For the text-containing cell, return its midpoint in [X, Y] coordinate format. 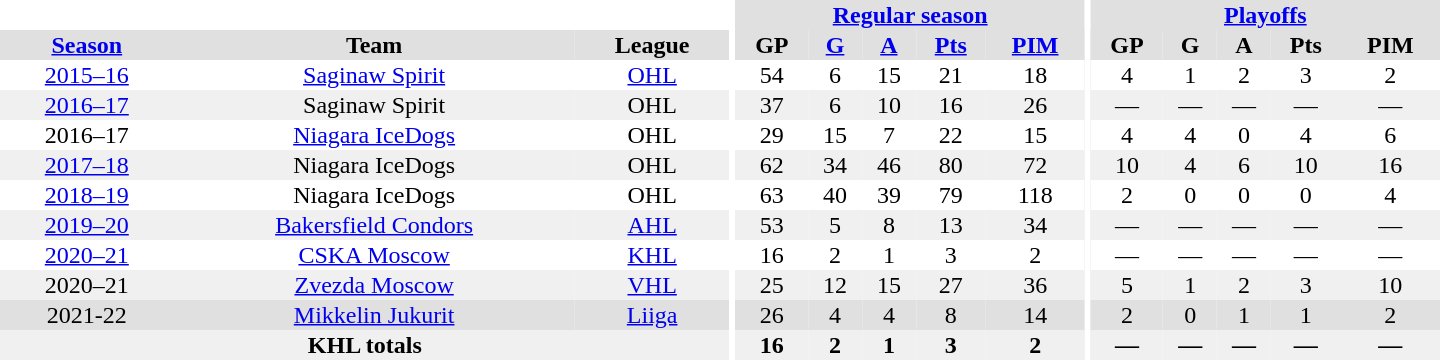
2015–16 [87, 75]
22 [951, 135]
2021-22 [87, 315]
25 [772, 285]
72 [1036, 165]
Liiga [652, 315]
Playoffs [1266, 15]
2017–18 [87, 165]
62 [772, 165]
KHL [652, 255]
Bakersfield Condors [374, 225]
29 [772, 135]
CSKA Moscow [374, 255]
37 [772, 105]
118 [1036, 195]
Zvezda Moscow [374, 285]
80 [951, 165]
VHL [652, 285]
12 [835, 285]
Season [87, 45]
36 [1036, 285]
39 [889, 195]
79 [951, 195]
53 [772, 225]
AHL [652, 225]
46 [889, 165]
18 [1036, 75]
Mikkelin Jukurit [374, 315]
14 [1036, 315]
7 [889, 135]
13 [951, 225]
2018–19 [87, 195]
2019–20 [87, 225]
League [652, 45]
40 [835, 195]
27 [951, 285]
54 [772, 75]
Team [374, 45]
KHL totals [365, 345]
63 [772, 195]
Regular season [910, 15]
21 [951, 75]
